Return the (X, Y) coordinate for the center point of the cell that contains the specified text.  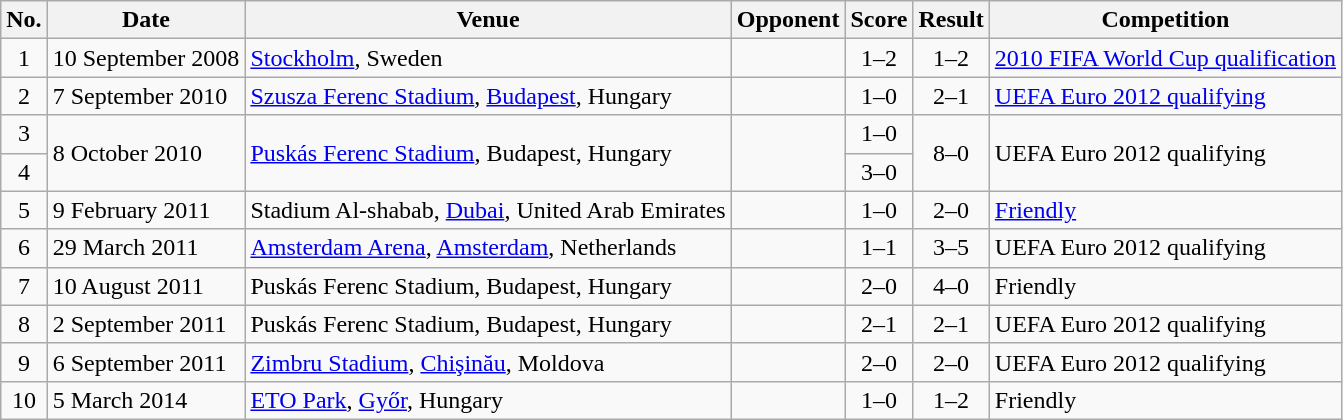
Result (951, 20)
Szusza Ferenc Stadium, Budapest, Hungary (488, 96)
8 October 2010 (146, 153)
4–0 (951, 286)
8–0 (951, 153)
ETO Park, Győr, Hungary (488, 400)
7 (24, 286)
1–1 (879, 248)
Zimbru Stadium, Chişinău, Moldova (488, 362)
10 August 2011 (146, 286)
2 (24, 96)
7 September 2010 (146, 96)
9 (24, 362)
Stadium Al-shabab, Dubai, United Arab Emirates (488, 210)
Competition (1165, 20)
1 (24, 58)
5 (24, 210)
Date (146, 20)
Opponent (788, 20)
2 September 2011 (146, 324)
3 (24, 134)
2010 FIFA World Cup qualification (1165, 58)
No. (24, 20)
8 (24, 324)
10 September 2008 (146, 58)
29 March 2011 (146, 248)
Stockholm, Sweden (488, 58)
Score (879, 20)
6 September 2011 (146, 362)
10 (24, 400)
3–5 (951, 248)
3–0 (879, 172)
Venue (488, 20)
Amsterdam Arena, Amsterdam, Netherlands (488, 248)
4 (24, 172)
5 March 2014 (146, 400)
6 (24, 248)
9 February 2011 (146, 210)
